Determine the [X, Y] coordinate at the center of the cell enclosing the given text.  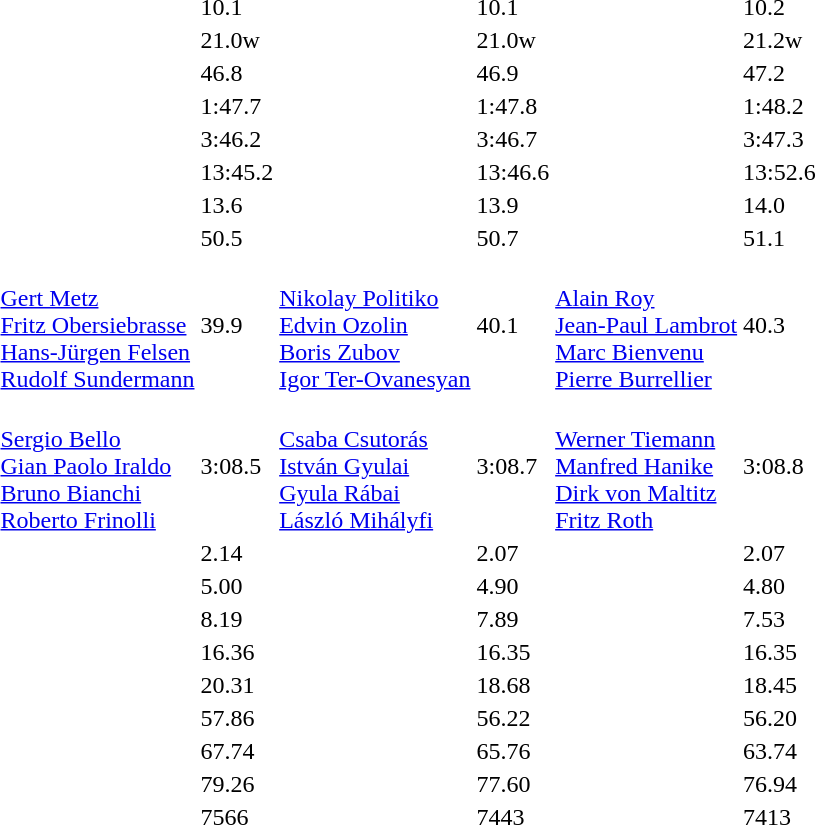
46.8 [237, 73]
2.07 [513, 553]
3:08.7 [513, 466]
Nikolay PolitikoEdvin OzolinBoris ZubovIgor Ter-Ovanesyan [375, 325]
13.6 [237, 205]
3:46.2 [237, 139]
16.35 [513, 652]
56.22 [513, 718]
Werner TiemannManfred HanikeDirk von MaltitzFritz Roth [646, 466]
57.86 [237, 718]
Csaba CsutorásIstván GyulaiGyula RábaiLászló Mihályfi [375, 466]
3:46.7 [513, 139]
8.19 [237, 619]
7.89 [513, 619]
Alain RoyJean-Paul LambrotMarc BienvenuPierre Burrellier [646, 325]
50.7 [513, 238]
39.9 [237, 325]
13.9 [513, 205]
13:46.6 [513, 172]
1:47.7 [237, 106]
65.76 [513, 751]
5.00 [237, 586]
13:45.2 [237, 172]
77.60 [513, 784]
2.14 [237, 553]
46.9 [513, 73]
18.68 [513, 685]
67.74 [237, 751]
16.36 [237, 652]
3:08.5 [237, 466]
20.31 [237, 685]
50.5 [237, 238]
4.90 [513, 586]
79.26 [237, 784]
40.1 [513, 325]
1:47.8 [513, 106]
